Output the [x, y] coordinate of the center of the cell containing the given text.  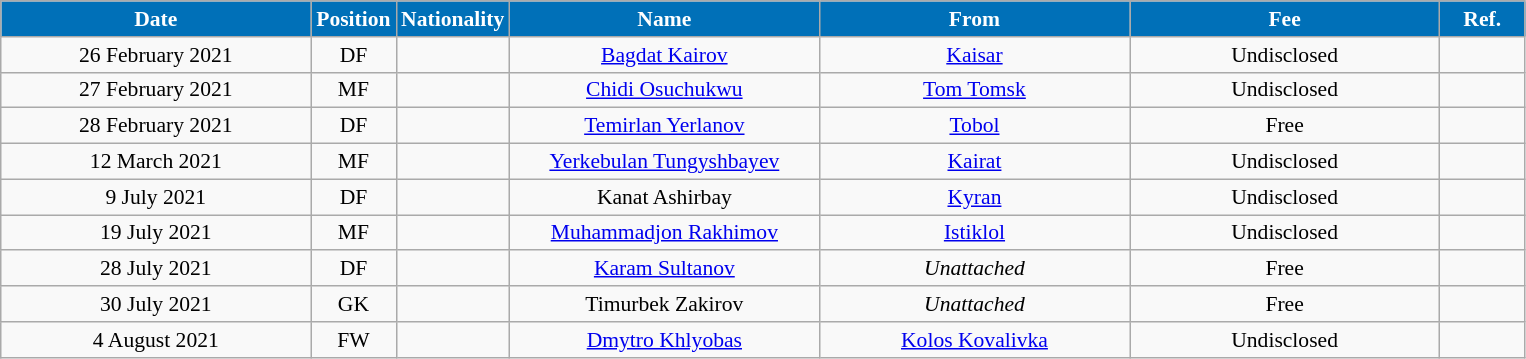
Tobol [974, 126]
19 July 2021 [156, 233]
Temirlan Yerlanov [664, 126]
Dmytro Khlyobas [664, 340]
9 July 2021 [156, 197]
Position [354, 19]
12 March 2021 [156, 162]
Karam Sultanov [664, 269]
Istiklol [974, 233]
Kairat [974, 162]
Kaisar [974, 55]
Chidi Osuchukwu [664, 90]
Bagdat Kairov [664, 55]
Tom Tomsk [974, 90]
Kyran [974, 197]
27 February 2021 [156, 90]
FW [354, 340]
Name [664, 19]
30 July 2021 [156, 304]
Kanat Ashirbay [664, 197]
From [974, 19]
Ref. [1482, 19]
4 August 2021 [156, 340]
Muhammadjon Rakhimov [664, 233]
GK [354, 304]
28 July 2021 [156, 269]
Date [156, 19]
28 February 2021 [156, 126]
Timurbek Zakirov [664, 304]
Fee [1285, 19]
Yerkebulan Tungyshbayev [664, 162]
Nationality [452, 19]
26 February 2021 [156, 55]
Kolos Kovalivka [974, 340]
